Return the (x, y) coordinate for the center point of the cell that contains the specified text.  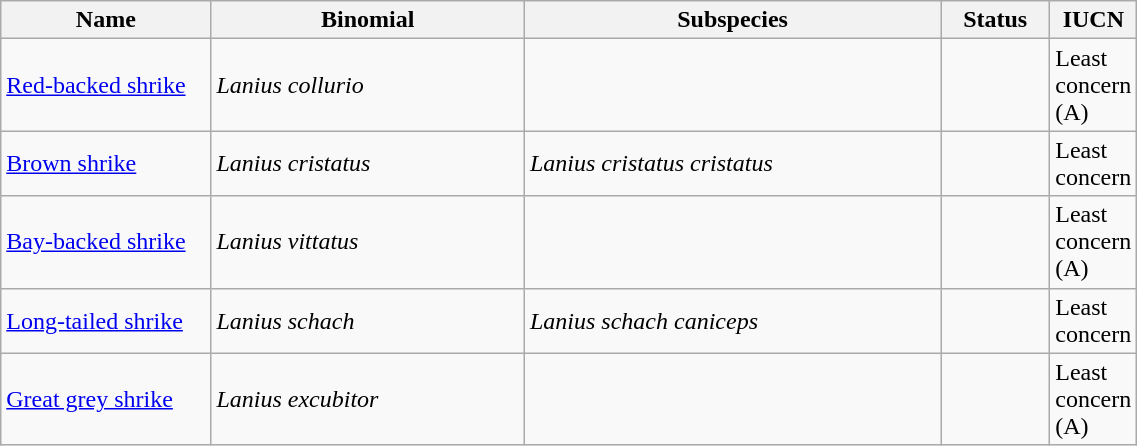
Lanius schach caniceps (732, 320)
Subspecies (732, 20)
Lanius excubitor (368, 399)
Long-tailed shrike (106, 320)
IUCN (1094, 20)
Red-backed shrike (106, 85)
Great grey shrike (106, 399)
Lanius collurio (368, 85)
Name (106, 20)
Lanius cristatus (368, 164)
Lanius cristatus cristatus (732, 164)
Status (996, 20)
Bay-backed shrike (106, 242)
Binomial (368, 20)
Lanius schach (368, 320)
Lanius vittatus (368, 242)
Brown shrike (106, 164)
